Pinpoint the cell where the given text exists, returning its [X, Y] midpoint coordinate. 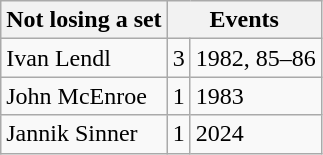
Not losing a set [84, 20]
2024 [256, 134]
1983 [256, 96]
Ivan Lendl [84, 58]
John McEnroe [84, 96]
Events [244, 20]
3 [178, 58]
1982, 85–86 [256, 58]
Jannik Sinner [84, 134]
